Search for the cell housing the specified text and yield its [x, y] center coordinate. 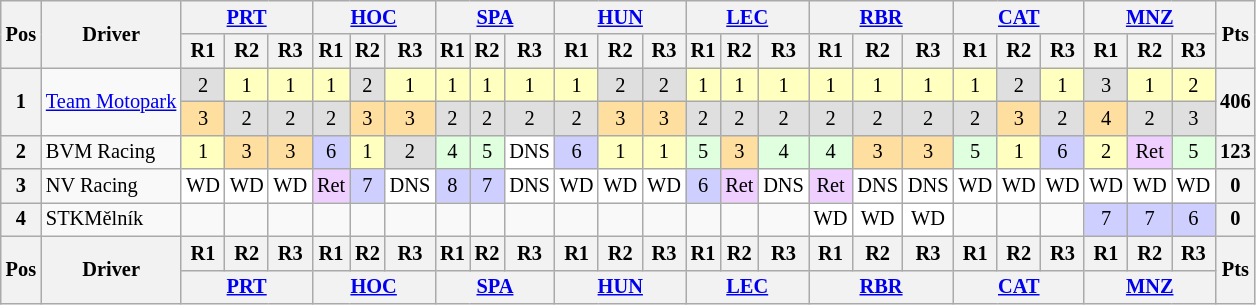
STKMělník [111, 219]
Team Motopark [111, 102]
8 [452, 186]
406 [1235, 102]
NV Racing [111, 186]
BVM Racing [111, 152]
123 [1235, 152]
